For the text-containing cell, return its midpoint in (x, y) coordinate format. 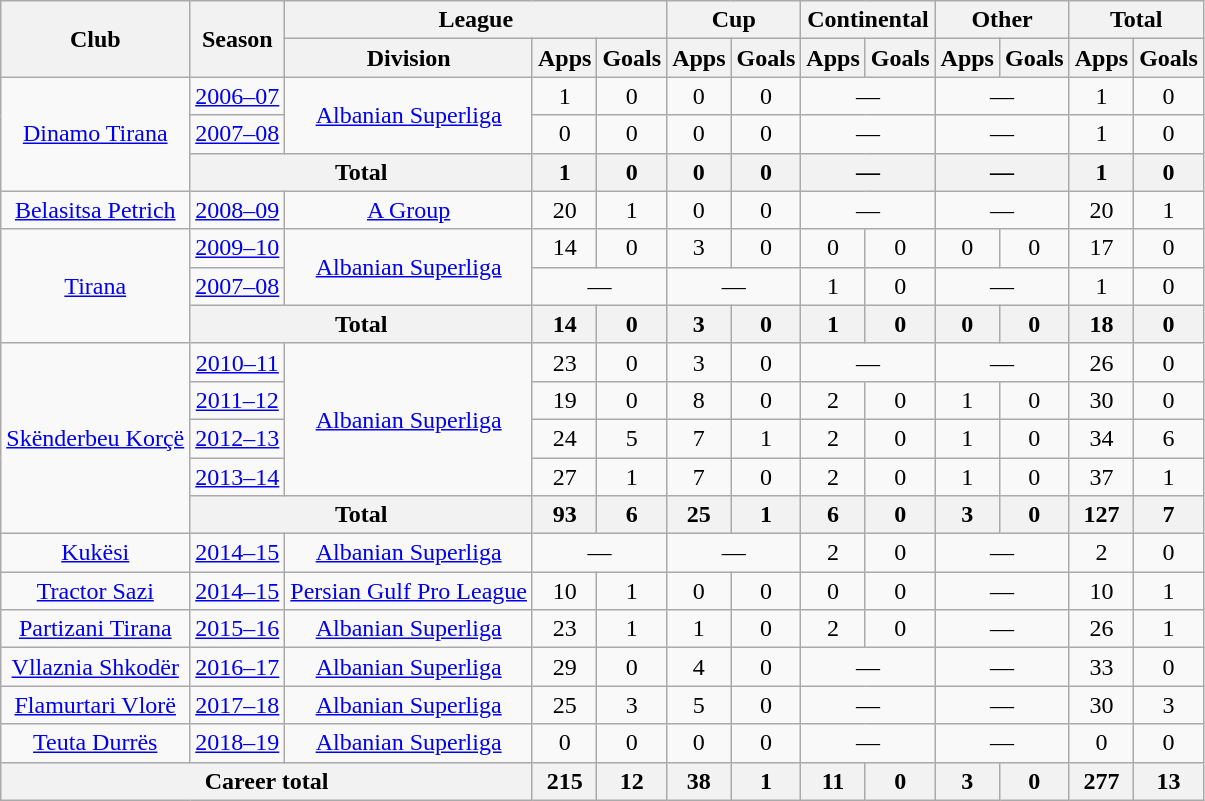
12 (632, 781)
Tirana (96, 286)
Club (96, 39)
Skënderbeu Korçë (96, 438)
2015–16 (238, 629)
2012–13 (238, 438)
277 (1101, 781)
Season (238, 39)
4 (699, 667)
127 (1101, 515)
Teuta Durrës (96, 743)
33 (1101, 667)
93 (564, 515)
2013–14 (238, 477)
17 (1101, 248)
27 (564, 477)
Flamurtari Vlorë (96, 705)
34 (1101, 438)
Cup (734, 20)
Career total (267, 781)
Persian Gulf Pro League (409, 591)
Vllaznia Shkodër (96, 667)
League (476, 20)
2018–19 (238, 743)
2006–07 (238, 96)
38 (699, 781)
2011–12 (238, 400)
Dinamo Tirana (96, 134)
Division (409, 58)
11 (833, 781)
Tractor Sazi (96, 591)
8 (699, 400)
Continental (868, 20)
13 (1169, 781)
215 (564, 781)
Belasitsa Petrich (96, 210)
A Group (409, 210)
Kukësi (96, 553)
2008–09 (238, 210)
18 (1101, 324)
2009–10 (238, 248)
24 (564, 438)
Other (1002, 20)
2017–18 (238, 705)
37 (1101, 477)
19 (564, 400)
29 (564, 667)
2010–11 (238, 362)
2016–17 (238, 667)
Partizani Tirana (96, 629)
